Search for the cell housing the specified text and yield its [x, y] center coordinate. 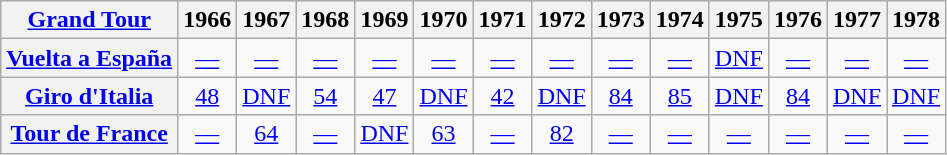
1971 [502, 20]
1969 [384, 20]
64 [266, 134]
1977 [856, 20]
1970 [444, 20]
1967 [266, 20]
47 [384, 96]
Grand Tour [90, 20]
1973 [620, 20]
1976 [798, 20]
1974 [680, 20]
1978 [916, 20]
Vuelta a España [90, 58]
1975 [738, 20]
82 [562, 134]
63 [444, 134]
Giro d'Italia [90, 96]
1968 [326, 20]
48 [208, 96]
Tour de France [90, 134]
85 [680, 96]
42 [502, 96]
1966 [208, 20]
1972 [562, 20]
54 [326, 96]
